Capture the cell that displays the provided text and extract its (X, Y) central coordinate. 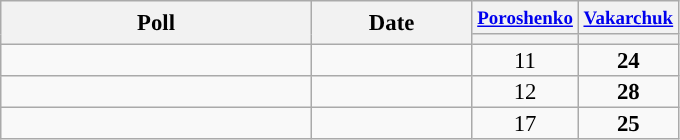
24 (628, 61)
Poroshenko (525, 18)
28 (628, 92)
17 (525, 124)
12 (525, 92)
Date (392, 23)
11 (525, 61)
Poll (156, 23)
Vakarchuk (628, 18)
25 (628, 124)
